Extract the [X, Y] coordinate from the center of the cell holding the provided text.  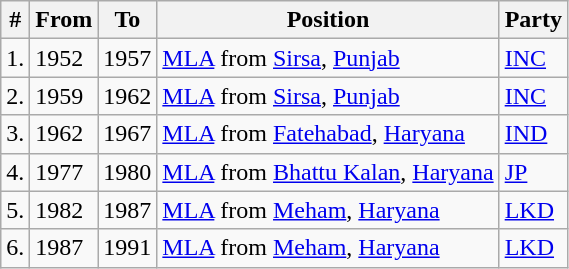
1. [16, 58]
1959 [64, 96]
1952 [64, 58]
Party [533, 20]
1957 [128, 58]
1982 [64, 210]
1967 [128, 134]
Position [328, 20]
# [16, 20]
1977 [64, 172]
IND [533, 134]
MLA from Fatehabad, Haryana [328, 134]
MLA from Bhattu Kalan, Haryana [328, 172]
From [64, 20]
2. [16, 96]
To [128, 20]
1980 [128, 172]
1991 [128, 248]
3. [16, 134]
6. [16, 248]
4. [16, 172]
5. [16, 210]
JP [533, 172]
